Output the [x, y] coordinate of the center of the cell containing the given text.  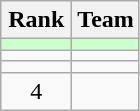
Rank [36, 20]
Team [106, 20]
4 [36, 91]
